Pinpoint the cell where the given text exists, returning its [x, y] midpoint coordinate. 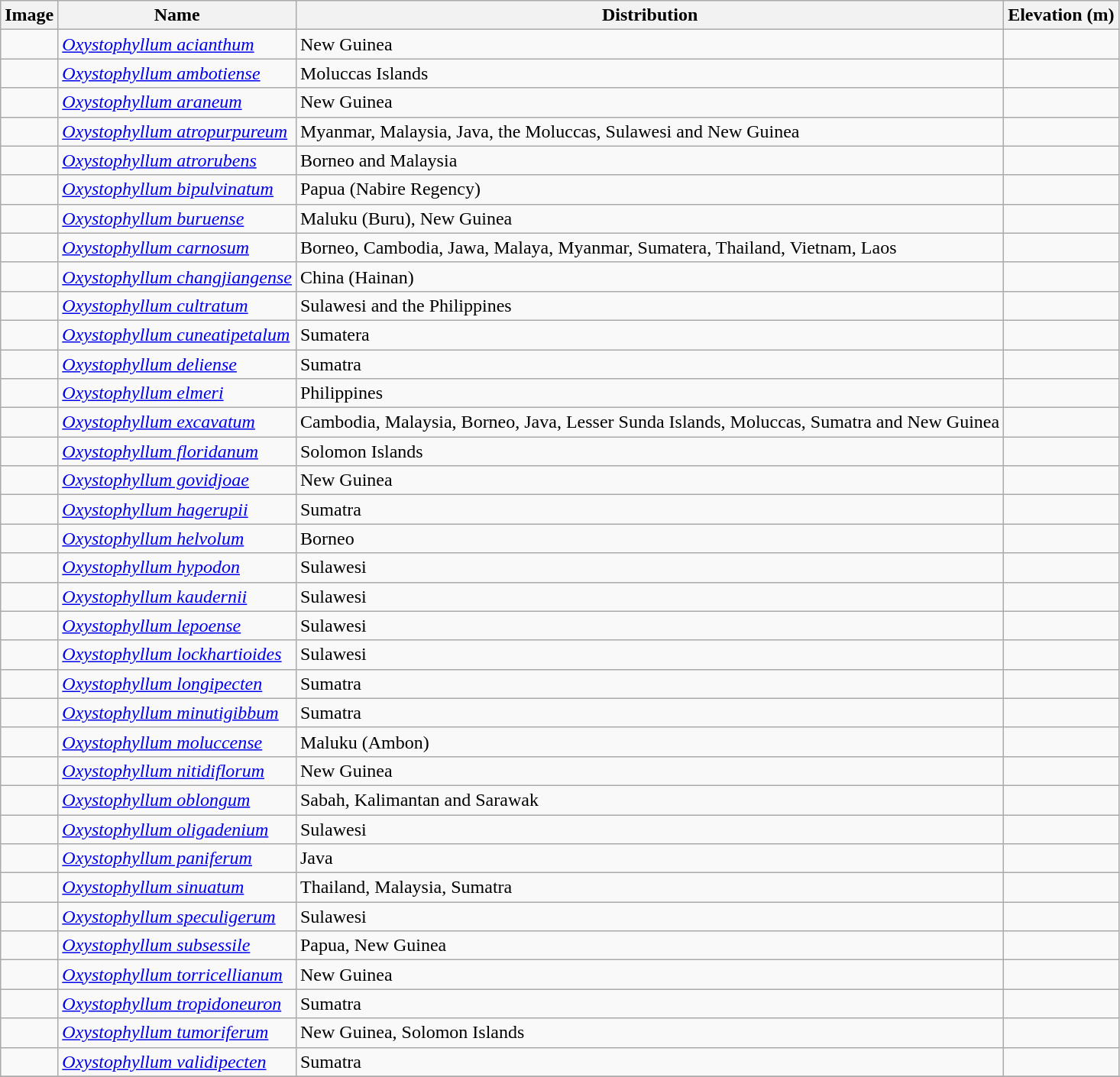
Oxystophyllum kaudernii [177, 597]
Myanmar, Malaysia, Java, the Moluccas, Sulawesi and New Guinea [649, 131]
Papua, New Guinea [649, 946]
Oxystophyllum helvolum [177, 538]
Oxystophyllum acianthum [177, 44]
Solomon Islands [649, 451]
Maluku (Ambon) [649, 742]
Oxystophyllum ambotiense [177, 73]
Cambodia, Malaysia, Borneo, Java, Lesser Sunda Islands, Moluccas, Sumatra and New Guinea [649, 422]
Sumatera [649, 335]
Java [649, 859]
Sulawesi and the Philippines [649, 306]
Borneo, Cambodia, Jawa, Malaya, Myanmar, Sumatera, Thailand, Vietnam, Laos [649, 247]
Oxystophyllum speculigerum [177, 917]
Oxystophyllum buruense [177, 218]
Name [177, 15]
Oxystophyllum lockhartioides [177, 655]
Oxystophyllum cuneatipetalum [177, 335]
Papua (Nabire Regency) [649, 189]
Distribution [649, 15]
Oxystophyllum excavatum [177, 422]
Sabah, Kalimantan and Sarawak [649, 800]
Oxystophyllum atropurpureum [177, 131]
Oxystophyllum bipulvinatum [177, 189]
Oxystophyllum tumoriferum [177, 1033]
Oxystophyllum paniferum [177, 859]
Oxystophyllum torricellianum [177, 975]
Oxystophyllum moluccense [177, 742]
Oxystophyllum carnosum [177, 247]
Oxystophyllum validipecten [177, 1062]
Oxystophyllum longipecten [177, 684]
Oxystophyllum sinuatum [177, 888]
Oxystophyllum lepoense [177, 626]
Oxystophyllum subsessile [177, 946]
Oxystophyllum hagerupii [177, 509]
Oxystophyllum nitidiflorum [177, 771]
Oxystophyllum hypodon [177, 568]
Oxystophyllum changjiangense [177, 277]
Oxystophyllum deliense [177, 364]
Oxystophyllum oblongum [177, 800]
Oxystophyllum floridanum [177, 451]
Thailand, Malaysia, Sumatra [649, 888]
Philippines [649, 393]
Oxystophyllum govidjoae [177, 480]
Borneo [649, 538]
New Guinea, Solomon Islands [649, 1033]
Oxystophyllum oligadenium [177, 829]
Maluku (Buru), New Guinea [649, 218]
Moluccas Islands [649, 73]
Image [29, 15]
Oxystophyllum cultratum [177, 306]
Oxystophyllum atrorubens [177, 160]
Borneo and Malaysia [649, 160]
Oxystophyllum minutigibbum [177, 713]
Oxystophyllum araneum [177, 102]
China (Hainan) [649, 277]
Oxystophyllum elmeri [177, 393]
Oxystophyllum tropidoneuron [177, 1004]
Elevation (m) [1061, 15]
